Return the (x, y) coordinate for the center point of the cell that contains the specified text.  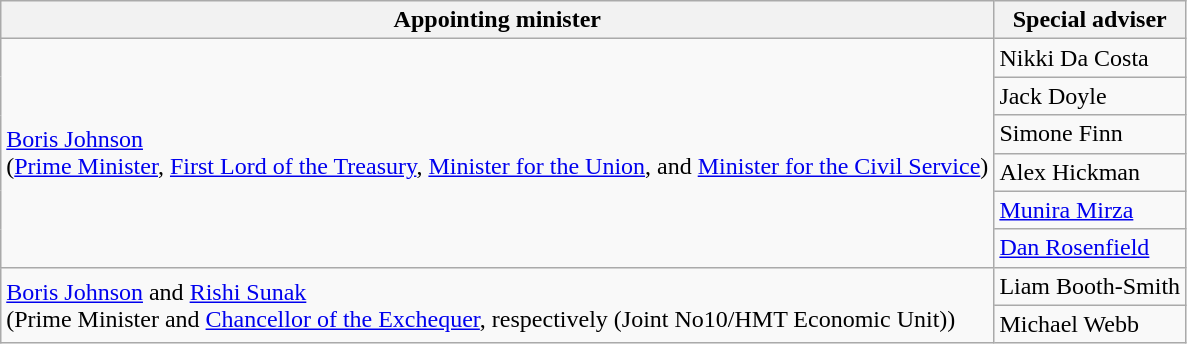
Dan Rosenfield (1090, 248)
Nikki Da Costa (1090, 58)
Munira Mirza (1090, 210)
Appointing minister (498, 20)
Boris Johnson (Prime Minister, First Lord of the Treasury, Minister for the Union, and Minister for the Civil Service) (498, 153)
Boris Johnson and Rishi Sunak (Prime Minister and Chancellor of the Exchequer, respectively (Joint No10/HMT Economic Unit)) (498, 305)
Michael Webb (1090, 324)
Jack Doyle (1090, 96)
Special adviser (1090, 20)
Alex Hickman (1090, 172)
Liam Booth-Smith (1090, 286)
Simone Finn (1090, 134)
